Find where the given text appears and provide that cell's center as [X, Y] coordinate. 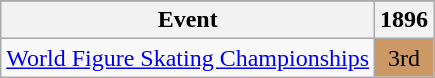
Event [188, 20]
3rd [404, 58]
1896 [404, 20]
World Figure Skating Championships [188, 58]
